Capture the cell that displays the provided text and extract its [X, Y] central coordinate. 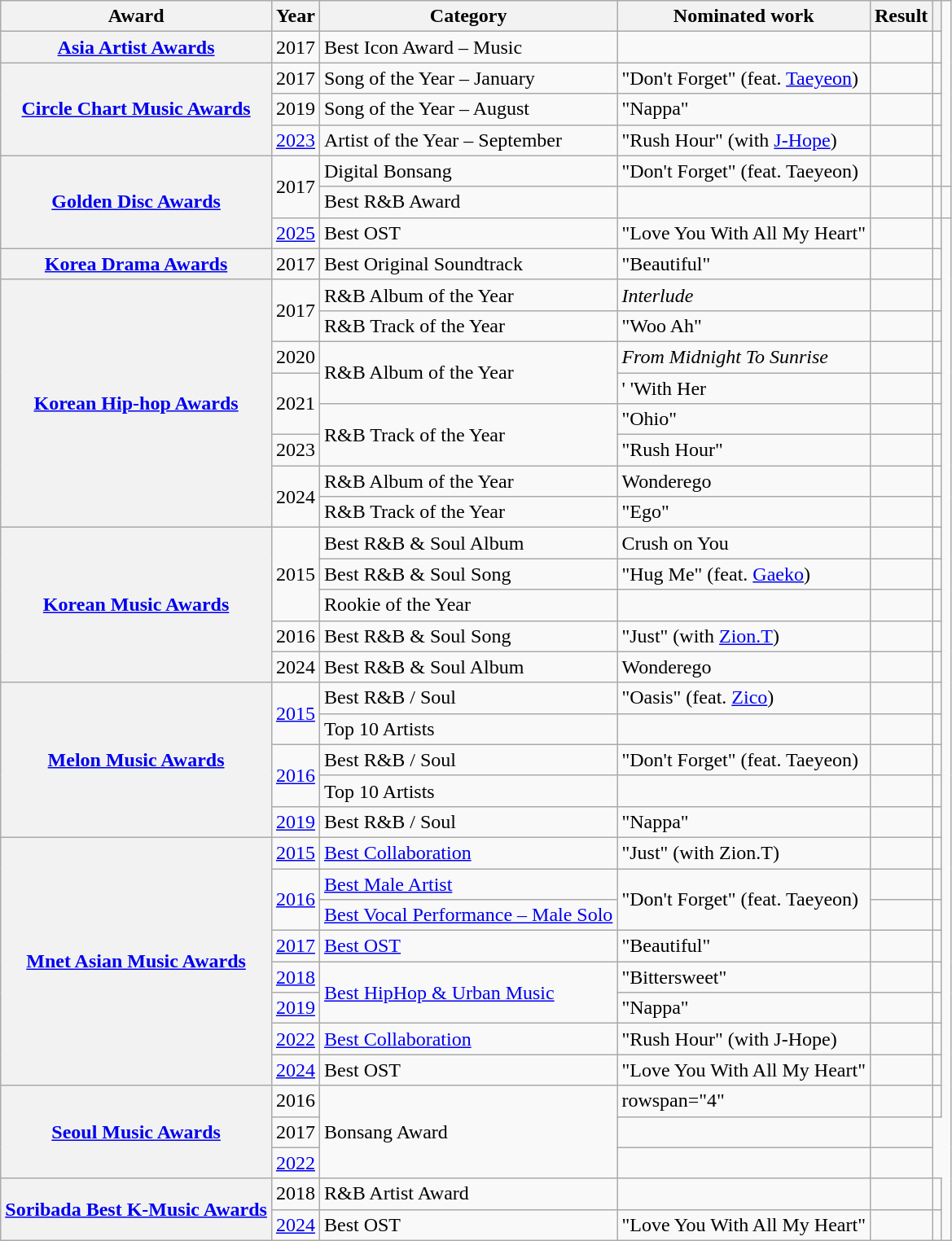
' 'With Her [744, 388]
Best Vocal Performance – Male Solo [467, 915]
Best Male Artist [467, 884]
2021 [295, 404]
Mnet Asian Music Awards [137, 961]
"Ohio" [744, 419]
Circle Chart Music Awards [137, 109]
Best HipHop & Urban Music [467, 993]
From Midnight To Sunrise [744, 357]
Best R&B Award [467, 202]
Year [295, 16]
Rookie of the Year [467, 605]
Melon Music Awards [137, 760]
Golden Disc Awards [137, 202]
Category [467, 16]
Korea Drama Awards [137, 264]
Bonsang Award [467, 1132]
Song of the Year – January [467, 78]
Seoul Music Awards [137, 1132]
2020 [295, 357]
Korean Hip-hop Awards [137, 403]
Asia Artist Awards [137, 47]
Crush on You [744, 543]
"Bittersweet" [744, 977]
Interlude [744, 295]
Soribada Best K-Music Awards [137, 1209]
Best Icon Award – Music [467, 47]
Song of the Year – August [467, 109]
Korean Music Awards [137, 605]
"Rush Hour" [744, 450]
Result [901, 16]
"Ego" [744, 512]
Artist of the Year – September [467, 140]
Best Original Soundtrack [467, 264]
Digital Bonsang [467, 171]
2025 [295, 233]
Nominated work [744, 16]
rowspan="4" [744, 1101]
"Hug Me" (feat. Gaeko) [744, 574]
Award [137, 16]
"Oasis" (feat. Zico) [744, 698]
"Woo Ah" [744, 326]
R&B Artist Award [467, 1194]
